Pinpoint the cell where the given text exists, returning its [x, y] midpoint coordinate. 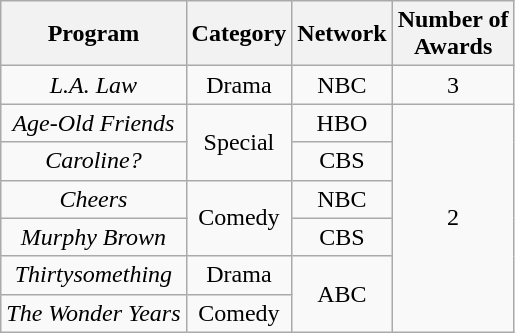
Caroline? [94, 161]
HBO [342, 123]
3 [453, 85]
Program [94, 34]
2 [453, 218]
Special [239, 142]
Category [239, 34]
The Wonder Years [94, 313]
ABC [342, 294]
Thirtysomething [94, 275]
Network [342, 34]
Murphy Brown [94, 237]
Number ofAwards [453, 34]
L.A. Law [94, 85]
Cheers [94, 199]
Age-Old Friends [94, 123]
